Scan for the cell matching the given text and deliver its [x, y] coordinate at center. 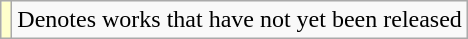
Denotes works that have not yet been released [240, 20]
